Locate the cell with the specified text and output its [x, y] center coordinate. 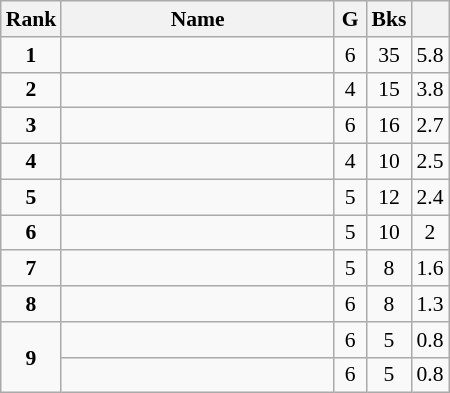
16 [390, 126]
2.4 [430, 197]
1.3 [430, 304]
G [350, 19]
3 [32, 126]
2.7 [430, 126]
3.8 [430, 90]
Name [198, 19]
12 [390, 197]
7 [32, 269]
1 [32, 55]
1.6 [430, 269]
5.8 [430, 55]
Bks [390, 19]
Rank [32, 19]
2.5 [430, 162]
15 [390, 90]
35 [390, 55]
9 [32, 358]
